Output the [x, y] coordinate of the center of the cell containing the given text.  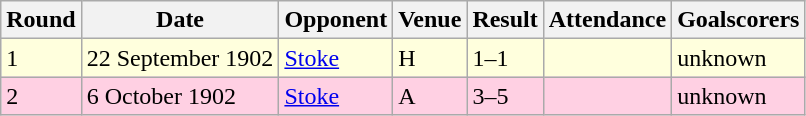
Date [180, 20]
1–1 [505, 58]
Goalscorers [738, 20]
Attendance [607, 20]
Opponent [336, 20]
1 [41, 58]
H [430, 58]
Venue [430, 20]
Round [41, 20]
22 September 1902 [180, 58]
6 October 1902 [180, 96]
3–5 [505, 96]
Result [505, 20]
2 [41, 96]
A [430, 96]
